Extract the (x, y) coordinate from the center of the cell holding the provided text.  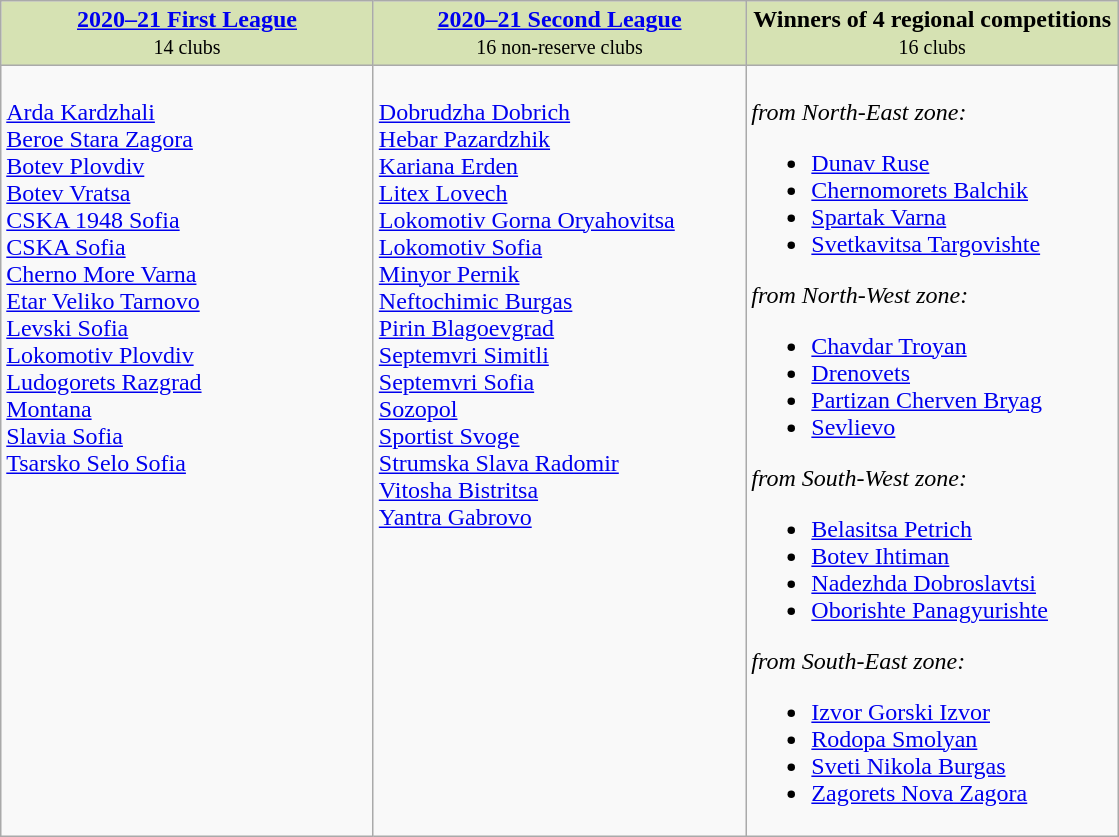
Winners of 4 regional competitions16 clubs (932, 34)
2020–21 Second League16 non-reserve clubs (560, 34)
2020–21 First League14 clubs (188, 34)
